Extract the [X, Y] coordinate from the center of the cell holding the provided text.  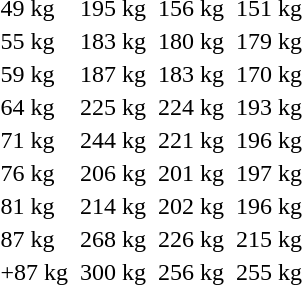
202 kg [192, 206]
221 kg [192, 140]
214 kg [114, 206]
187 kg [114, 74]
226 kg [192, 239]
224 kg [192, 107]
225 kg [114, 107]
201 kg [192, 173]
180 kg [192, 41]
244 kg [114, 140]
268 kg [114, 239]
206 kg [114, 173]
